For the text-containing cell, return its midpoint in [X, Y] coordinate format. 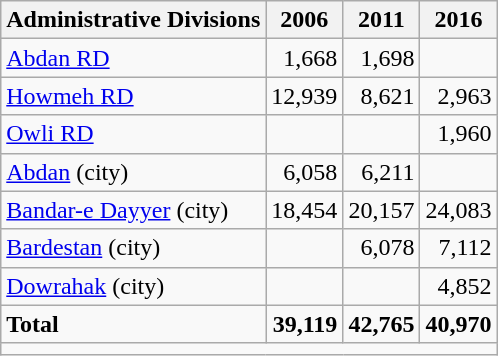
Howmeh RD [134, 96]
24,083 [458, 210]
12,939 [304, 96]
39,119 [304, 324]
4,852 [458, 286]
6,078 [382, 248]
42,765 [382, 324]
Administrative Divisions [134, 20]
18,454 [304, 210]
2,963 [458, 96]
20,157 [382, 210]
1,668 [304, 58]
Abdan (city) [134, 172]
Total [134, 324]
2016 [458, 20]
2011 [382, 20]
40,970 [458, 324]
Owli RD [134, 134]
Bardestan (city) [134, 248]
6,211 [382, 172]
Abdan RD [134, 58]
1,698 [382, 58]
2006 [304, 20]
6,058 [304, 172]
1,960 [458, 134]
8,621 [382, 96]
Dowrahak (city) [134, 286]
Bandar-e Dayyer (city) [134, 210]
7,112 [458, 248]
